Return (x, y) of the center of cell containing provided text 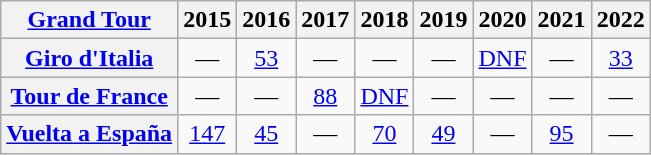
2016 (266, 20)
2020 (502, 20)
2019 (444, 20)
147 (208, 134)
2021 (562, 20)
2018 (384, 20)
88 (326, 96)
Grand Tour (90, 20)
33 (620, 58)
70 (384, 134)
53 (266, 58)
2015 (208, 20)
95 (562, 134)
Tour de France (90, 96)
Vuelta a España (90, 134)
2022 (620, 20)
2017 (326, 20)
Giro d'Italia (90, 58)
49 (444, 134)
45 (266, 134)
